Return (X, Y) of the center of cell containing provided text 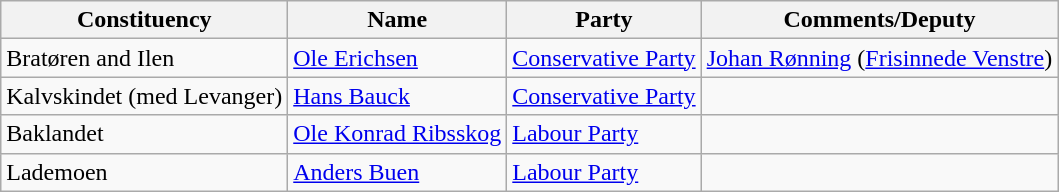
Party (604, 20)
Johan Rønning (Frisinnede Venstre) (880, 58)
Lademoen (144, 172)
Kalvskindet (med Levanger) (144, 96)
Anders Buen (398, 172)
Ole Erichsen (398, 58)
Ole Konrad Ribsskog (398, 134)
Hans Bauck (398, 96)
Constituency (144, 20)
Name (398, 20)
Comments/Deputy (880, 20)
Baklandet (144, 134)
Bratøren and Ilen (144, 58)
